Locate the cell with the specified text and output its [x, y] center coordinate. 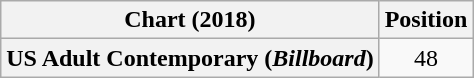
US Adult Contemporary (Billboard) [190, 58]
48 [426, 58]
Chart (2018) [190, 20]
Position [426, 20]
